For the text-containing cell, return its midpoint in [x, y] coordinate format. 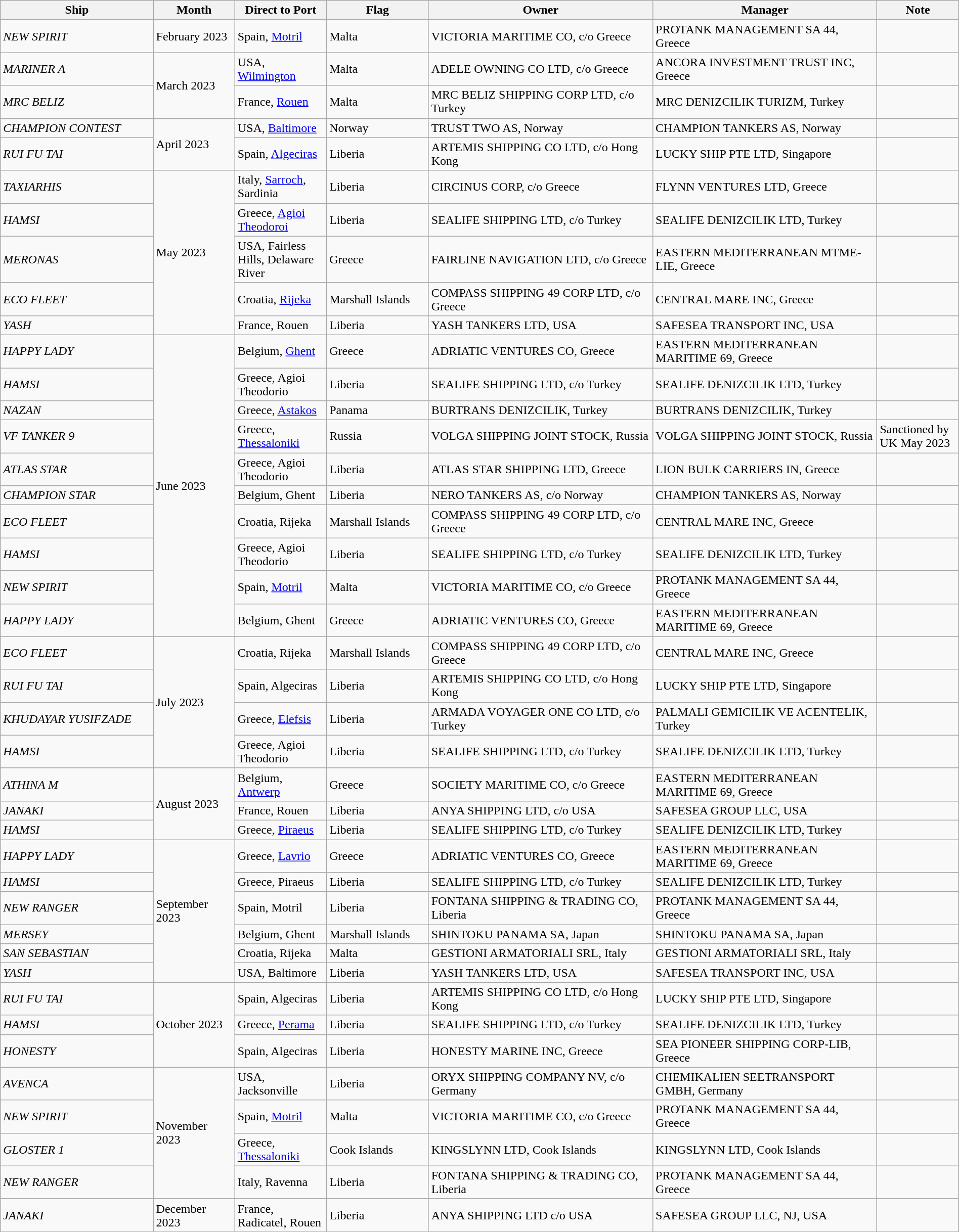
Norway [378, 128]
Direct to Port [280, 10]
April 2023 [194, 145]
MRC BELIZ SHIPPING CORP LTD, c/o Turkey [540, 102]
November 2023 [194, 1133]
Panama [378, 410]
Ship [77, 10]
SAFESEA GROUP LLC, USA [765, 810]
Month [194, 10]
ORYX SHIPPING COMPANY NV, c/o Germany [540, 1084]
ARMADA VOYAGER ONE CO LTD, c/o Turkey [540, 719]
VF TANKER 9 [77, 437]
Italy, Sarroch, Sardinia [280, 187]
June 2023 [194, 485]
Owner [540, 10]
SAFESEA GROUP LLC, NJ, USA [765, 1215]
NERO TANKERS AS, c/o Norway [540, 495]
France, Radicatel, Rouen [280, 1215]
MRC DENIZCILIK TURIZM, Turkey [765, 102]
Greece, Perama [280, 1025]
Russia [378, 437]
Cook Islands [378, 1150]
USA, Wilmington [280, 69]
MRC BELIZ [77, 102]
July 2023 [194, 702]
Greece, Lavrio [280, 855]
December 2023 [194, 1215]
TAXIARHIS [77, 187]
ATLAS STAR [77, 469]
ADELE OWNING CO LTD, c/o Greece [540, 69]
FLYNN VENTURES LTD, Greece [765, 187]
FAIRLINE NAVIGATION LTD, c/o Greece [540, 259]
CIRCINUS CORP, c/o Greece [540, 187]
October 2023 [194, 1025]
SAN SEBASTIAN [77, 953]
ANYA SHIPPING LTD c/o USA [540, 1215]
EASTERN MEDITERRANEAN MTME-LIE, Greece [765, 259]
LION BULK CARRIERS IN, Greece [765, 469]
Italy, Ravenna [280, 1182]
May 2023 [194, 253]
Sanctioned by UK May 2023 [918, 437]
AVENCA [77, 1084]
February 2023 [194, 36]
CHAMPION STAR [77, 495]
CHEMIKALIEN SEETRANSPORT GMBH, Germany [765, 1084]
SOCIETY MARITIME CO, c/o Greece [540, 785]
HONESTY MARINE INC, Greece [540, 1051]
SEA PIONEER SHIPPING CORP-LIB, Greece [765, 1051]
MERSEY [77, 934]
ATHINA M [77, 785]
Flag [378, 10]
ANYA SHIPPING LTD, c/o USA [540, 810]
MERONAS [77, 259]
Note [918, 10]
KHUDAYAR YUSIFZADE [77, 719]
PALMALI GEMICILIK VE ACENTELIK, Turkey [765, 719]
ATLAS STAR SHIPPING LTD, Greece [540, 469]
Greece, Elefsis [280, 719]
TRUST TWO AS, Norway [540, 128]
CHAMPION CONTEST [77, 128]
Manager [765, 10]
Belgium, Antwerp [280, 785]
Greece, Astakos [280, 410]
USA, Fairless Hills, Delaware River [280, 259]
August 2023 [194, 804]
Greece, Agioi Theodoroi [280, 219]
March 2023 [194, 85]
HONESTY [77, 1051]
NAZAN [77, 410]
USA, Jacksonville [280, 1084]
GLOSTER 1 [77, 1150]
MARINER A [77, 69]
ANCORA INVESTMENT TRUST INC, Greece [765, 69]
September 2023 [194, 910]
